Find where the given text appears and provide that cell's center as (X, Y) coordinate. 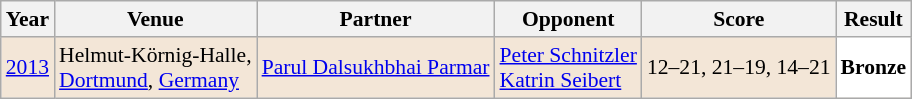
12–21, 21–19, 14–21 (739, 68)
Venue (156, 19)
Opponent (568, 19)
Parul Dalsukhbhai Parmar (376, 68)
Score (739, 19)
Result (874, 19)
Helmut-Körnig-Halle,Dortmund, Germany (156, 68)
2013 (28, 68)
Bronze (874, 68)
Partner (376, 19)
Year (28, 19)
Peter Schnitzler Katrin Seibert (568, 68)
